From the cell containing the given text, extract its center point as [X, Y] coordinate. 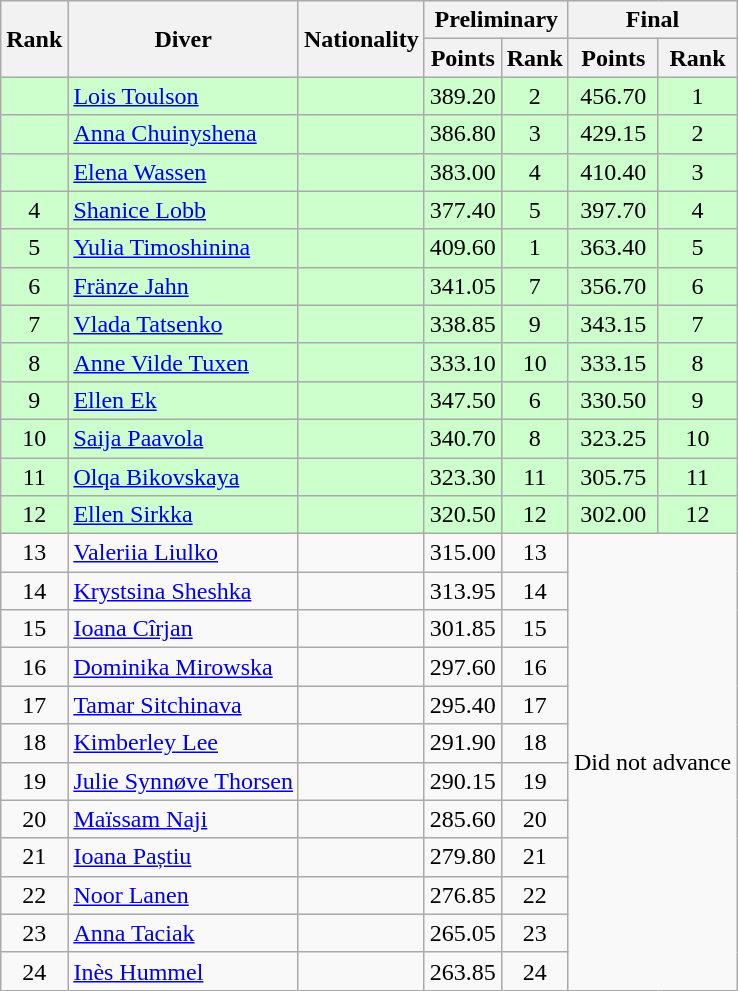
Noor Lanen [184, 895]
Krystsina Sheshka [184, 591]
302.00 [613, 515]
305.75 [613, 477]
Kimberley Lee [184, 743]
Yulia Timoshinina [184, 248]
343.15 [613, 324]
301.85 [462, 629]
Elena Wassen [184, 172]
338.85 [462, 324]
341.05 [462, 286]
Nationality [361, 39]
Saija Paavola [184, 438]
323.30 [462, 477]
Did not advance [652, 762]
Preliminary [496, 20]
Valeriia Liulko [184, 553]
333.10 [462, 362]
320.50 [462, 515]
Lois Toulson [184, 96]
386.80 [462, 134]
409.60 [462, 248]
290.15 [462, 781]
Final [652, 20]
295.40 [462, 705]
Ioana Cîrjan [184, 629]
279.80 [462, 857]
Olqa Bikovskaya [184, 477]
Anna Taciak [184, 933]
377.40 [462, 210]
297.60 [462, 667]
Inès Hummel [184, 971]
Dominika Mirowska [184, 667]
333.15 [613, 362]
285.60 [462, 819]
Anne Vilde Tuxen [184, 362]
383.00 [462, 172]
Diver [184, 39]
429.15 [613, 134]
456.70 [613, 96]
Shanice Lobb [184, 210]
330.50 [613, 400]
323.25 [613, 438]
356.70 [613, 286]
410.40 [613, 172]
265.05 [462, 933]
Tamar Sitchinava [184, 705]
Anna Chuinyshena [184, 134]
340.70 [462, 438]
Julie Synnøve Thorsen [184, 781]
263.85 [462, 971]
313.95 [462, 591]
Vlada Tatsenko [184, 324]
Fränze Jahn [184, 286]
315.00 [462, 553]
Maïssam Naji [184, 819]
Ellen Sirkka [184, 515]
276.85 [462, 895]
347.50 [462, 400]
291.90 [462, 743]
Ioana Paștiu [184, 857]
397.70 [613, 210]
389.20 [462, 96]
363.40 [613, 248]
Ellen Ek [184, 400]
